Output the [X, Y] coordinate of the center of the cell containing the given text.  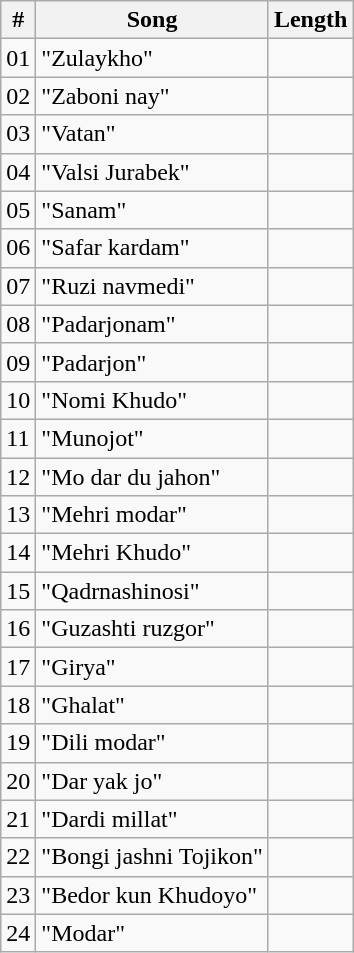
04 [18, 172]
01 [18, 58]
17 [18, 667]
"Mo dar du jahon" [152, 477]
13 [18, 515]
"Nomi Khudo" [152, 400]
# [18, 20]
19 [18, 743]
"Mehri modar" [152, 515]
"Zulaykho" [152, 58]
10 [18, 400]
"Padarjon" [152, 362]
08 [18, 324]
"Zaboni nay" [152, 96]
"Ghalat" [152, 705]
"Vatan" [152, 134]
Length [310, 20]
09 [18, 362]
"Padarjonam" [152, 324]
24 [18, 933]
Song [152, 20]
"Girya" [152, 667]
"Mehri Khudo" [152, 553]
03 [18, 134]
14 [18, 553]
"Dar yak jo" [152, 781]
07 [18, 286]
"Sanam" [152, 210]
02 [18, 96]
"Modar" [152, 933]
11 [18, 438]
"Dardi millat" [152, 819]
"Bongi jashni Tojikon" [152, 857]
"Guzashti ruzgor" [152, 629]
"Dili modar" [152, 743]
15 [18, 591]
"Bedor kun Khudoyo" [152, 895]
23 [18, 895]
"Munojot" [152, 438]
18 [18, 705]
"Ruzi navmedi" [152, 286]
21 [18, 819]
05 [18, 210]
06 [18, 248]
"Safar kardam" [152, 248]
22 [18, 857]
16 [18, 629]
12 [18, 477]
"Qadrnashinosi" [152, 591]
20 [18, 781]
"Valsi Jurabek" [152, 172]
